From the cell containing the given text, extract its center point as (x, y) coordinate. 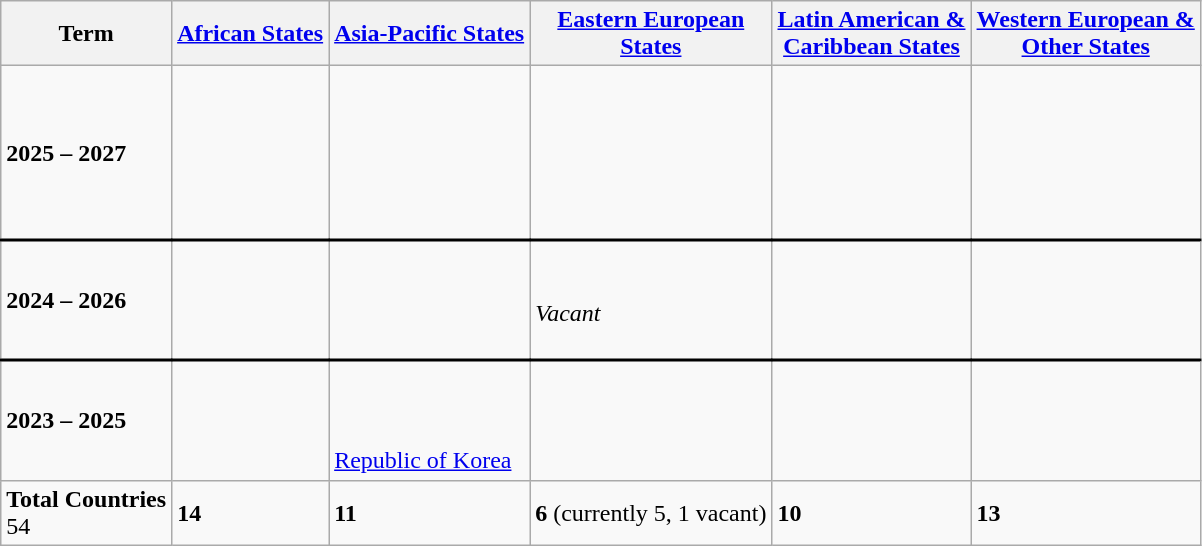
Eastern European States (651, 34)
6 (currently 5, 1 vacant) (651, 512)
11 (430, 512)
14 (250, 512)
2023 – 2025 (86, 420)
Republic of Korea (430, 420)
Vacant (651, 300)
Asia-Pacific States (430, 34)
Latin American & Caribbean States (872, 34)
2025 – 2027 (86, 153)
2024 – 2026 (86, 300)
Term (86, 34)
13 (1086, 512)
Western European & Other States (1086, 34)
Total Countries54 (86, 512)
10 (872, 512)
African States (250, 34)
